Determine the [X, Y] coordinate at the center of the cell enclosing the given text.  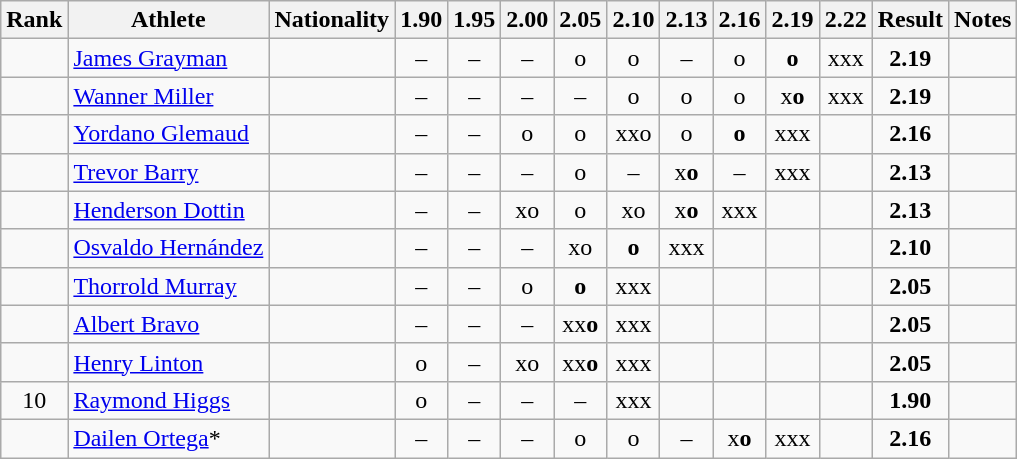
James Grayman [168, 58]
2.22 [846, 20]
10 [34, 400]
Raymond Higgs [168, 400]
Rank [34, 20]
Wanner Miller [168, 96]
Trevor Barry [168, 172]
Henderson Dottin [168, 210]
Yordano Glemaud [168, 134]
Result [910, 20]
1.95 [474, 20]
Osvaldo Hernández [168, 248]
Henry Linton [168, 362]
Albert Bravo [168, 324]
Thorrold Murray [168, 286]
Nationality [332, 20]
Notes [983, 20]
Athlete [168, 20]
Dailen Ortega* [168, 438]
2.00 [528, 20]
